Find where the given text appears and provide that cell's center as (X, Y) coordinate. 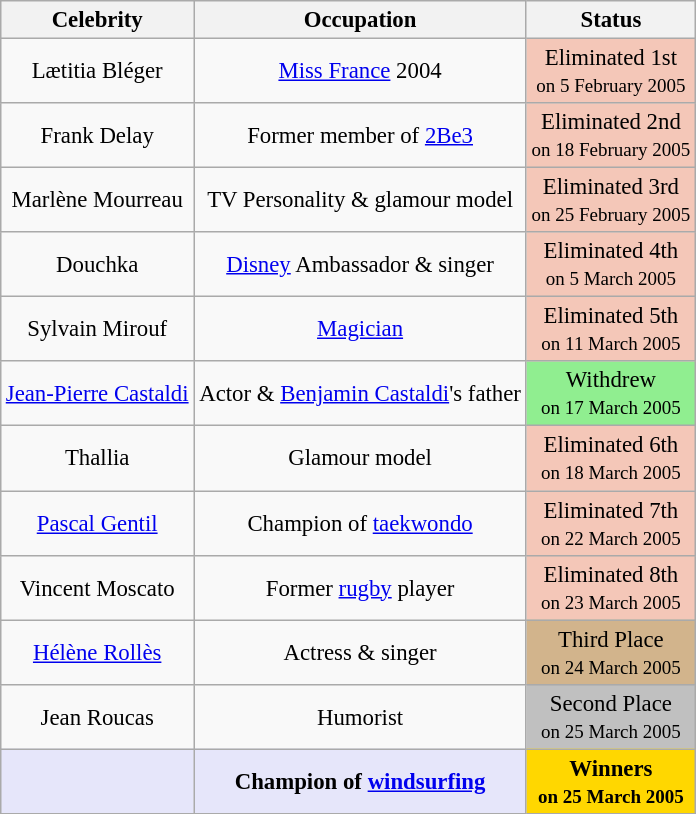
Magician (360, 330)
Thallia (96, 458)
Disney Ambassador & singer (360, 264)
Former rugby player (360, 588)
Jean-Pierre Castaldi (96, 394)
Eliminated 5thon 11 March 2005 (610, 330)
Vincent Moscato (96, 588)
Withdrew on 17 March 2005 (610, 394)
Lætitia Bléger (96, 70)
Winnerson 25 March 2005 (610, 782)
Sylvain Mirouf (96, 330)
Eliminated 2ndon 18 February 2005 (610, 136)
Eliminated 6thon 18 March 2005 (610, 458)
Jean Roucas (96, 716)
Marlène Mourreau (96, 200)
Glamour model (360, 458)
Frank Delay (96, 136)
Status (610, 20)
Third Placeon 24 March 2005 (610, 652)
Second Placeon 25 March 2005 (610, 716)
Humorist (360, 716)
Eliminated 8thon 23 March 2005 (610, 588)
Champion of windsurfing (360, 782)
Douchka (96, 264)
Actor & Benjamin Castaldi's father (360, 394)
Hélène Rollès (96, 652)
TV Personality & glamour model (360, 200)
Eliminated 3rdon 25 February 2005 (610, 200)
Occupation (360, 20)
Former member of 2Be3 (360, 136)
Pascal Gentil (96, 522)
Champion of taekwondo (360, 522)
Eliminated 4thon 5 March 2005 (610, 264)
Eliminated 1ston 5 February 2005 (610, 70)
Eliminated 7thon 22 March 2005 (610, 522)
Actress & singer (360, 652)
Celebrity (96, 20)
Miss France 2004 (360, 70)
